Provide the (x, y) coordinate of the cell's center where the given text is located.  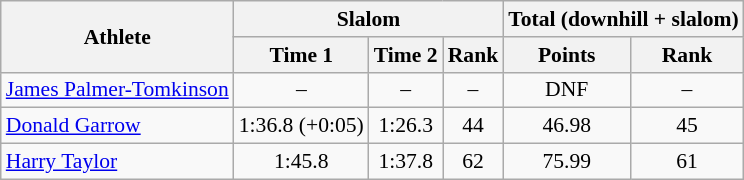
61 (687, 162)
1:26.3 (406, 126)
44 (474, 126)
Harry Taylor (118, 162)
Total (downhill + slalom) (624, 19)
62 (474, 162)
James Palmer-Tomkinson (118, 90)
1:37.8 (406, 162)
75.99 (566, 162)
Donald Garrow (118, 126)
Points (566, 55)
1:36.8 (+0:05) (302, 126)
46.98 (566, 126)
Athlete (118, 36)
45 (687, 126)
DNF (566, 90)
Time 1 (302, 55)
Time 2 (406, 55)
1:45.8 (302, 162)
Slalom (368, 19)
